Find where the given text appears and provide that cell's center as [X, Y] coordinate. 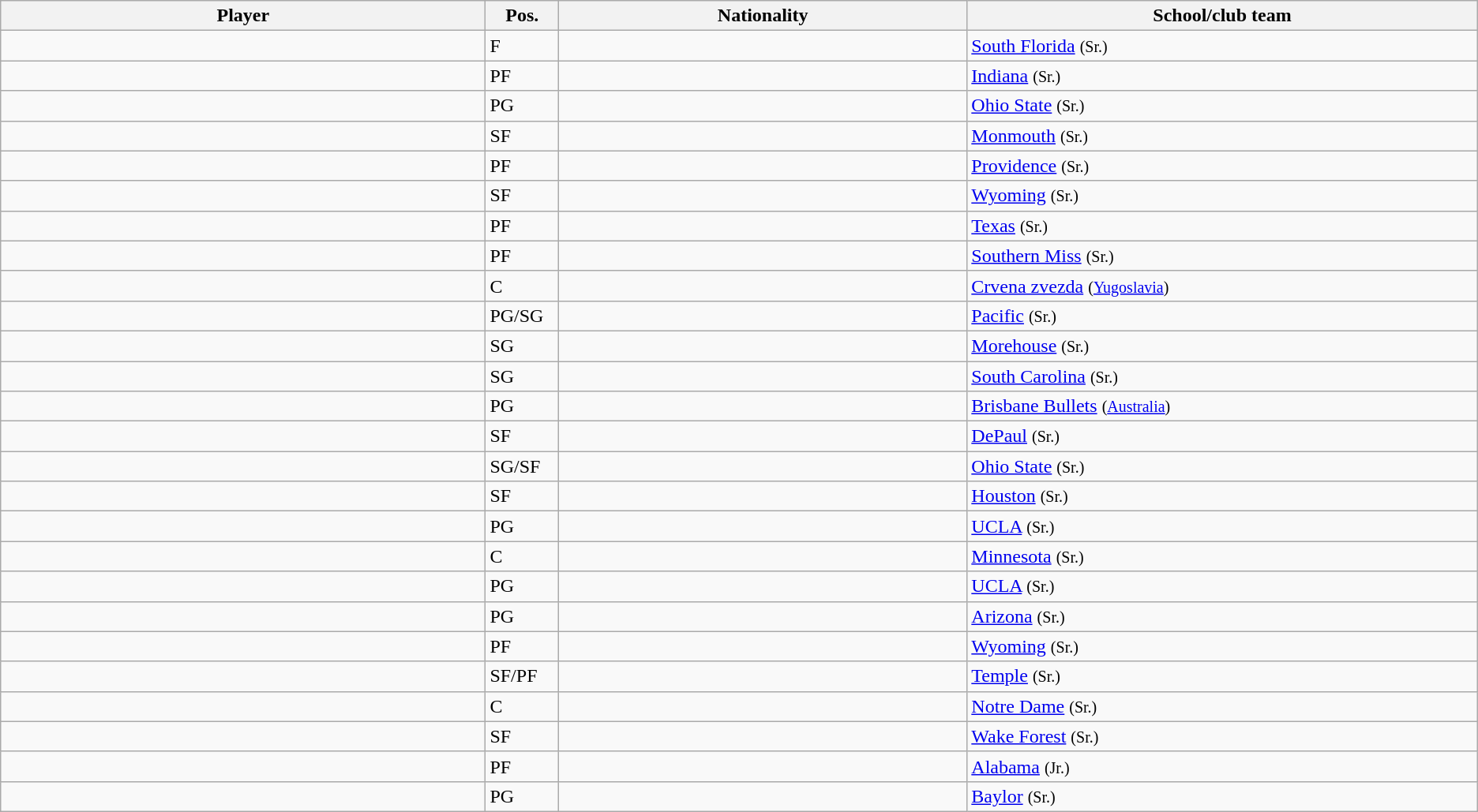
Monmouth (Sr.) [1222, 136]
Southern Miss (Sr.) [1222, 256]
Minnesota (Sr.) [1222, 556]
Houston (Sr.) [1222, 496]
Pos. [523, 16]
Player [243, 16]
DePaul (Sr.) [1222, 436]
SG/SF [523, 466]
SF/PF [523, 676]
Notre Dame (Sr.) [1222, 706]
Providence (Sr.) [1222, 166]
School/club team [1222, 16]
Brisbane Bullets (Australia) [1222, 406]
South Carolina (Sr.) [1222, 376]
Baylor (Sr.) [1222, 796]
Nationality [763, 16]
PG/SG [523, 316]
Wake Forest (Sr.) [1222, 736]
F [523, 46]
Indiana (Sr.) [1222, 76]
Pacific (Sr.) [1222, 316]
South Florida (Sr.) [1222, 46]
Arizona (Sr.) [1222, 616]
Texas (Sr.) [1222, 226]
Morehouse (Sr.) [1222, 346]
Crvena zvezda (Yugoslavia) [1222, 286]
Temple (Sr.) [1222, 676]
Alabama (Jr.) [1222, 766]
